Capture the cell that displays the provided text and extract its (x, y) central coordinate. 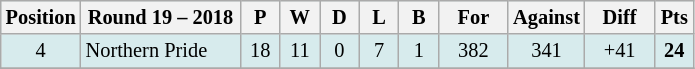
Position (41, 17)
D (340, 17)
W (300, 17)
Diff (620, 17)
382 (474, 51)
Pts (674, 17)
24 (674, 51)
11 (300, 51)
18 (260, 51)
Northern Pride (161, 51)
7 (379, 51)
Against (546, 17)
4 (41, 51)
For (474, 17)
Round 19 – 2018 (161, 17)
L (379, 17)
341 (546, 51)
+41 (620, 51)
1 (419, 51)
0 (340, 51)
B (419, 17)
P (260, 17)
